Capture the cell that displays the provided text and extract its (X, Y) central coordinate. 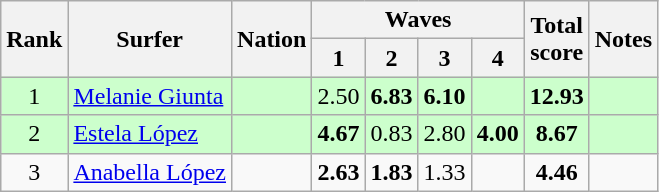
4.00 (498, 134)
Nation (272, 39)
2.63 (338, 172)
4 (498, 58)
Rank (34, 39)
2.50 (338, 96)
2.80 (444, 134)
Waves (418, 20)
8.67 (556, 134)
12.93 (556, 96)
1.33 (444, 172)
1.83 (392, 172)
Notes (623, 39)
Melanie Giunta (150, 96)
0.83 (392, 134)
Anabella López (150, 172)
Estela López (150, 134)
Totalscore (556, 39)
6.10 (444, 96)
6.83 (392, 96)
4.67 (338, 134)
4.46 (556, 172)
Surfer (150, 39)
